Provide the [X, Y] coordinate of the cell's center where the given text is located.  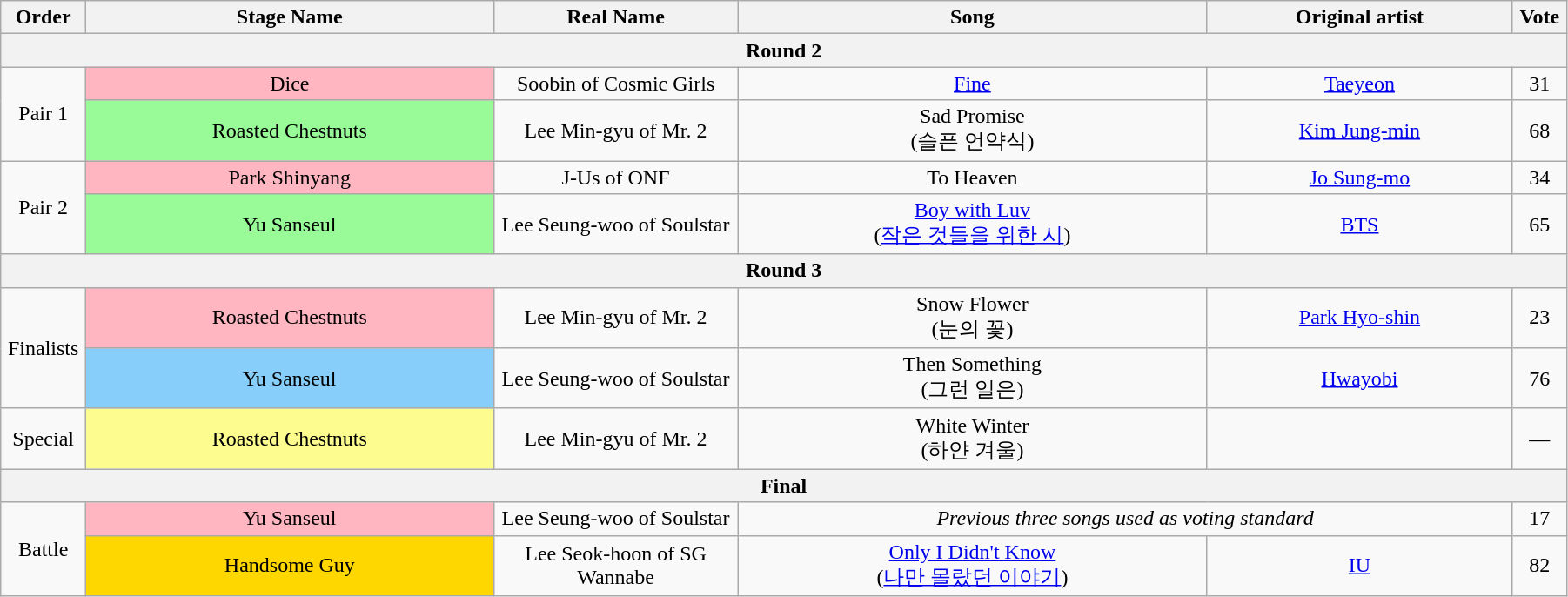
Lee Seok-hoon of SG Wannabe [616, 566]
BTS [1359, 225]
Taeyeon [1359, 84]
Then Something(그런 일은) [973, 379]
Fine [973, 84]
Vote [1539, 17]
34 [1539, 177]
Song [973, 17]
Previous three songs used as voting standard [1125, 519]
Order [44, 17]
Dice [290, 84]
— [1539, 439]
Round 3 [784, 271]
Round 2 [784, 50]
Soobin of Cosmic Girls [616, 84]
White Winter(하얀 겨울) [973, 439]
Park Shinyang [290, 177]
Battle [44, 549]
Snow Flower(눈의 꽃) [973, 318]
76 [1539, 379]
Special [44, 439]
17 [1539, 519]
Park Hyo-shin [1359, 318]
J-Us of ONF [616, 177]
65 [1539, 225]
Sad Promise(슬픈 언약식) [973, 131]
Finalists [44, 348]
23 [1539, 318]
Boy with Luv(작은 것들을 위한 시) [973, 225]
Pair 2 [44, 207]
Original artist [1359, 17]
Stage Name [290, 17]
31 [1539, 84]
82 [1539, 566]
IU [1359, 566]
Only I Didn't Know(나만 몰랐던 이야기) [973, 566]
To Heaven [973, 177]
68 [1539, 131]
Final [784, 486]
Real Name [616, 17]
Jo Sung-mo [1359, 177]
Kim Jung-min [1359, 131]
Handsome Guy [290, 566]
Pair 1 [44, 114]
Hwayobi [1359, 379]
